Pinpoint the cell where the given text exists, returning its (X, Y) midpoint coordinate. 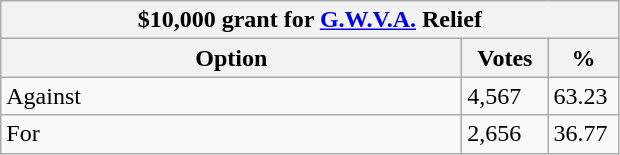
Option (232, 58)
2,656 (505, 134)
4,567 (505, 96)
36.77 (584, 134)
63.23 (584, 96)
% (584, 58)
For (232, 134)
$10,000 grant for G.W.V.A. Relief (310, 20)
Votes (505, 58)
Against (232, 96)
